Scan for the cell matching the given text and deliver its [x, y] coordinate at center. 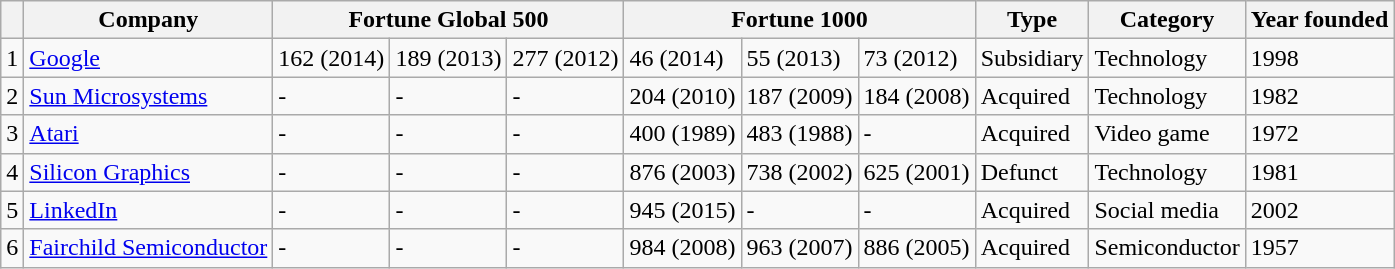
1998 [1320, 58]
945 (2015) [682, 210]
Silicon Graphics [148, 172]
400 (1989) [682, 134]
1981 [1320, 172]
984 (2008) [682, 248]
Google [148, 58]
Fortune 1000 [800, 20]
Atari [148, 134]
Defunct [1032, 172]
6 [12, 248]
Video game [1167, 134]
204 (2010) [682, 96]
Semiconductor [1167, 248]
73 (2012) [916, 58]
1972 [1320, 134]
LinkedIn [148, 210]
Year founded [1320, 20]
184 (2008) [916, 96]
1 [12, 58]
Company [148, 20]
Subsidiary [1032, 58]
Fairchild Semiconductor [148, 248]
625 (2001) [916, 172]
2 [12, 96]
886 (2005) [916, 248]
1982 [1320, 96]
4 [12, 172]
5 [12, 210]
189 (2013) [448, 58]
483 (1988) [800, 134]
162 (2014) [332, 58]
187 (2009) [800, 96]
738 (2002) [800, 172]
46 (2014) [682, 58]
963 (2007) [800, 248]
277 (2012) [566, 58]
3 [12, 134]
876 (2003) [682, 172]
Sun Microsystems [148, 96]
Fortune Global 500 [448, 20]
Category [1167, 20]
55 (2013) [800, 58]
Social media [1167, 210]
1957 [1320, 248]
2002 [1320, 210]
Type [1032, 20]
